Determine the [x, y] coordinate at the center of the cell enclosing the given text.  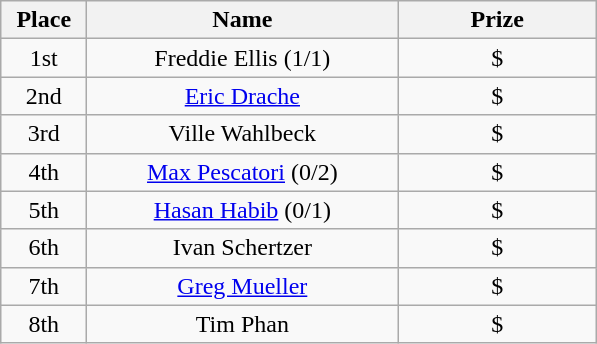
Place [44, 20]
Prize [498, 20]
Ville Wahlbeck [242, 134]
Greg Mueller [242, 286]
5th [44, 210]
8th [44, 324]
4th [44, 172]
Hasan Habib (0/1) [242, 210]
6th [44, 248]
Name [242, 20]
Tim Phan [242, 324]
Freddie Ellis (1/1) [242, 58]
Ivan Schertzer [242, 248]
1st [44, 58]
2nd [44, 96]
Eric Drache [242, 96]
7th [44, 286]
Max Pescatori (0/2) [242, 172]
3rd [44, 134]
